Output the (X, Y) coordinate of the center of the cell containing the given text.  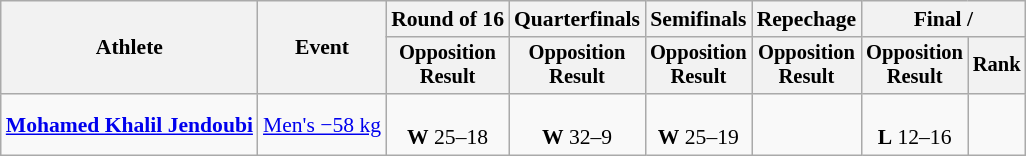
Semifinals (698, 19)
Final / (943, 19)
Round of 16 (448, 19)
Rank (997, 66)
Men's −58 kg (322, 124)
W 25–19 (698, 124)
W 25–18 (448, 124)
Athlete (130, 48)
Quarterfinals (577, 19)
Mohamed Khalil Jendoubi (130, 124)
Event (322, 48)
L 12–16 (914, 124)
Repechage (807, 19)
W 32–9 (577, 124)
